Output the (x, y) coordinate of the center of the cell containing the given text.  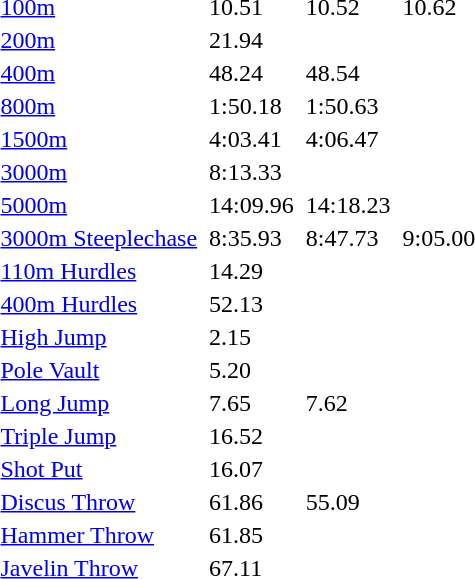
5.20 (252, 370)
52.13 (252, 304)
8:13.33 (252, 172)
4:06.47 (348, 139)
16.52 (252, 436)
21.94 (252, 40)
48.54 (348, 73)
2.15 (252, 337)
4:03.41 (252, 139)
55.09 (348, 502)
14:18.23 (348, 205)
14:09.96 (252, 205)
8:35.93 (252, 238)
48.24 (252, 73)
1:50.18 (252, 106)
16.07 (252, 469)
7.65 (252, 403)
1:50.63 (348, 106)
61.86 (252, 502)
61.85 (252, 535)
14.29 (252, 271)
8:47.73 (348, 238)
7.62 (348, 403)
